Output the [X, Y] coordinate of the center of the cell containing the given text.  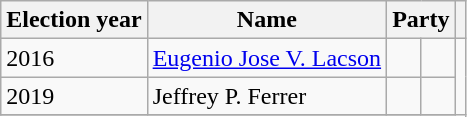
Election year [74, 20]
2019 [74, 96]
Eugenio Jose V. Lacson [266, 58]
Party [421, 20]
2016 [74, 58]
Jeffrey P. Ferrer [266, 96]
Name [266, 20]
